Detect which cell encompasses the target text, then output its (X, Y) center coordinate. 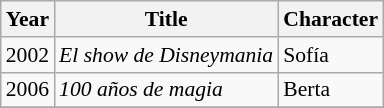
Year (28, 19)
Sofía (330, 55)
El show de Disneymania (166, 55)
Berta (330, 90)
2002 (28, 55)
2006 (28, 90)
Title (166, 19)
Character (330, 19)
100 años de magia (166, 90)
